For the text-containing cell, return its midpoint in (X, Y) coordinate format. 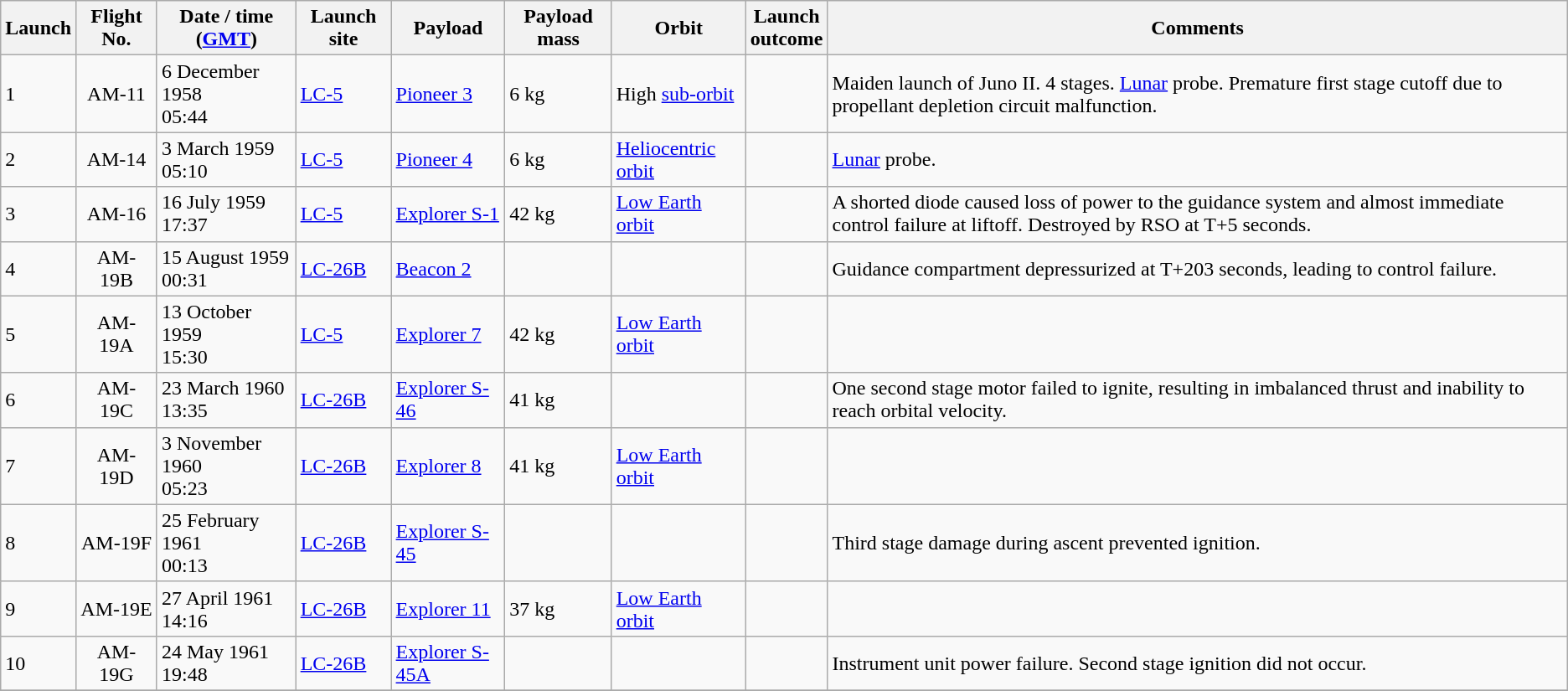
Comments (1198, 28)
AM-14 (117, 159)
Launch site (343, 28)
High sub-orbit (678, 94)
Explorer S-45 (448, 543)
10 (39, 663)
Explorer 7 (448, 334)
7 (39, 466)
Instrument unit power failure. Second stage ignition did not occur. (1198, 663)
AM-19F (117, 543)
Flight No. (117, 28)
AM-19A (117, 334)
3 March 195905:10 (226, 159)
Payload (448, 28)
Explorer S-45A (448, 663)
23 March 196013:35 (226, 400)
Maiden launch of Juno II. 4 stages. Lunar probe. Premature first stage cutoff due to propellant depletion circuit malfunction. (1198, 94)
15 August 195900:31 (226, 268)
13 October 195915:30 (226, 334)
Third stage damage during ascent prevented ignition. (1198, 543)
AM-19B (117, 268)
Lunar probe. (1198, 159)
2 (39, 159)
6 (39, 400)
Orbit (678, 28)
One second stage motor failed to ignite, resulting in imbalanced thrust and inability to reach orbital velocity. (1198, 400)
3 (39, 214)
25 February 196100:13 (226, 543)
Launch outcome (787, 28)
Beacon 2 (448, 268)
AM-19C (117, 400)
Payload mass (558, 28)
Heliocentric orbit (678, 159)
27 April 196114:16 (226, 608)
Pioneer 4 (448, 159)
AM-19G (117, 663)
AM-11 (117, 94)
Pioneer 3 (448, 94)
AM-19D (117, 466)
9 (39, 608)
Launch (39, 28)
A shorted diode caused loss of power to the guidance system and almost immediate control failure at liftoff. Destroyed by RSO at T+5 seconds. (1198, 214)
AM-16 (117, 214)
Date / time (GMT) (226, 28)
16 July 195917:37 (226, 214)
1 (39, 94)
3 November 196005:23 (226, 466)
37 kg (558, 608)
Explorer S-1 (448, 214)
24 May 196119:48 (226, 663)
Explorer S-46 (448, 400)
Guidance compartment depressurized at T+203 seconds, leading to control failure. (1198, 268)
8 (39, 543)
6 December 195805:44 (226, 94)
Explorer 8 (448, 466)
Explorer 11 (448, 608)
5 (39, 334)
4 (39, 268)
AM-19E (117, 608)
